Pinpoint the cell where the given text exists, returning its (x, y) midpoint coordinate. 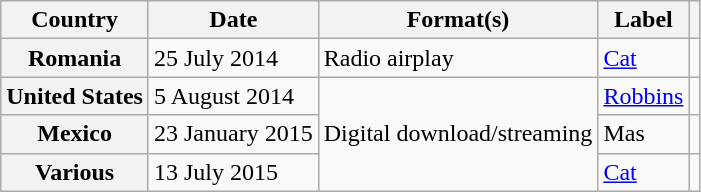
Mexico (75, 134)
Format(s) (458, 20)
Label (644, 20)
Various (75, 172)
25 July 2014 (233, 58)
Country (75, 20)
Radio airplay (458, 58)
23 January 2015 (233, 134)
5 August 2014 (233, 96)
United States (75, 96)
Robbins (644, 96)
Mas (644, 134)
Romania (75, 58)
13 July 2015 (233, 172)
Date (233, 20)
Digital download/streaming (458, 134)
